Find where the given text appears and provide that cell's center as (X, Y) coordinate. 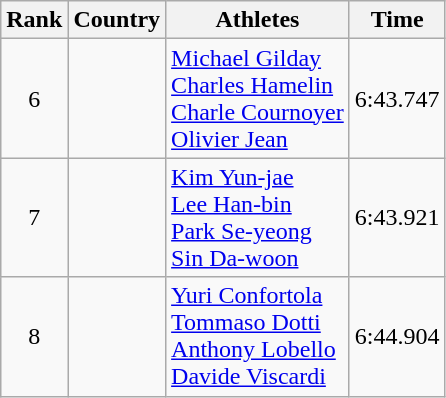
8 (34, 336)
Michael Gilday Charles Hamelin Charle Cournoyer Olivier Jean (258, 98)
Time (397, 20)
7 (34, 218)
Rank (34, 20)
Yuri Confortola Tommaso Dotti Anthony Lobello Davide Viscardi (258, 336)
6:43.747 (397, 98)
Country (117, 20)
6:43.921 (397, 218)
6:44.904 (397, 336)
6 (34, 98)
Kim Yun-jae Lee Han-bin Park Se-yeong Sin Da-woon (258, 218)
Athletes (258, 20)
